Identify which cell holds the provided text, then report its (x, y) central coordinate. 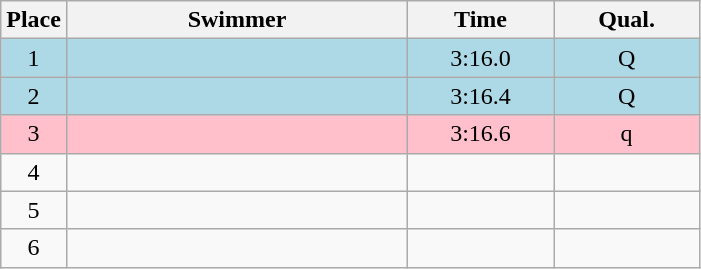
3:16.0 (481, 58)
Qual. (627, 20)
1 (34, 58)
Swimmer (236, 20)
3:16.4 (481, 96)
6 (34, 248)
Time (481, 20)
4 (34, 172)
q (627, 134)
3 (34, 134)
3:16.6 (481, 134)
2 (34, 96)
Place (34, 20)
5 (34, 210)
